Search for the cell housing the specified text and yield its (X, Y) center coordinate. 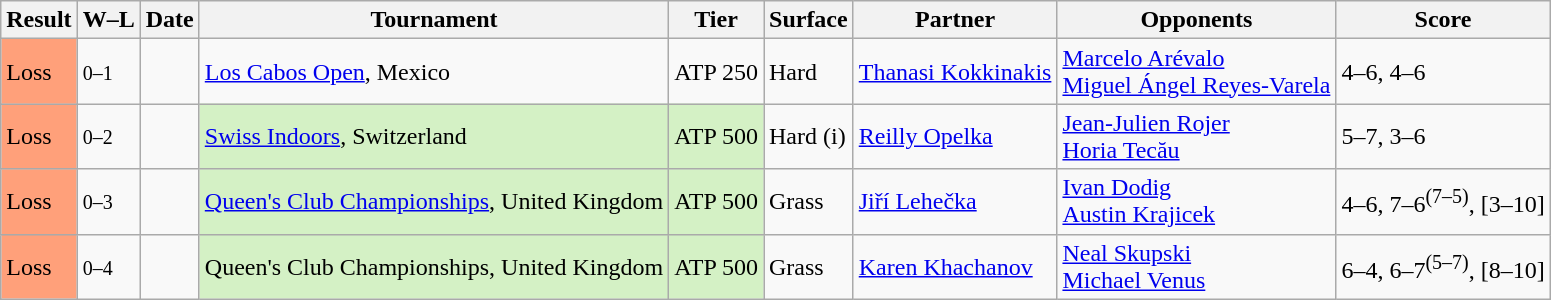
Partner (955, 20)
Hard (i) (809, 136)
6–4, 6–7(5–7), [8–10] (1443, 266)
Reilly Opelka (955, 136)
Jean-Julien Rojer Horia Tecău (1196, 136)
Swiss Indoors, Switzerland (434, 136)
Marcelo Arévalo Miguel Ángel Reyes-Varela (1196, 72)
0–3 (108, 202)
Surface (809, 20)
5–7, 3–6 (1443, 136)
0–2 (108, 136)
Hard (809, 72)
Karen Khachanov (955, 266)
Los Cabos Open, Mexico (434, 72)
Opponents (1196, 20)
Tournament (434, 20)
Result (39, 20)
Score (1443, 20)
Date (170, 20)
4–6, 7–6(7–5), [3–10] (1443, 202)
ATP 250 (716, 72)
Ivan Dodig Austin Krajicek (1196, 202)
W–L (108, 20)
0–4 (108, 266)
4–6, 4–6 (1443, 72)
Thanasi Kokkinakis (955, 72)
Tier (716, 20)
Jiří Lehečka (955, 202)
0–1 (108, 72)
Neal Skupski Michael Venus (1196, 266)
